Determine the (X, Y) coordinate at the center of the cell enclosing the given text.  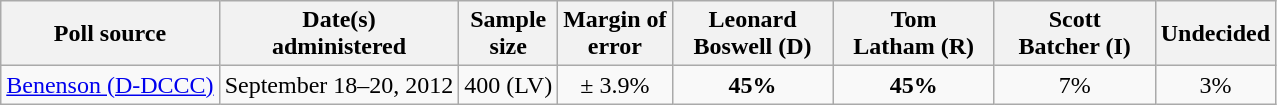
7% (1074, 85)
ScottBatcher (I) (1074, 34)
± 3.9% (615, 85)
400 (LV) (508, 85)
LeonardBoswell (D) (752, 34)
Poll source (110, 34)
Benenson (D-DCCC) (110, 85)
Samplesize (508, 34)
September 18–20, 2012 (339, 85)
Margin oferror (615, 34)
TomLatham (R) (914, 34)
3% (1215, 85)
Undecided (1215, 34)
Date(s)administered (339, 34)
